Locate the cell with the specified text and output its [X, Y] center coordinate. 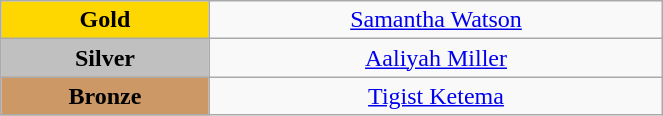
Gold [105, 20]
Bronze [105, 96]
Silver [105, 58]
Samantha Watson [436, 20]
Tigist Ketema [436, 96]
Aaliyah Miller [436, 58]
